Pinpoint the cell where the given text exists, returning its (X, Y) midpoint coordinate. 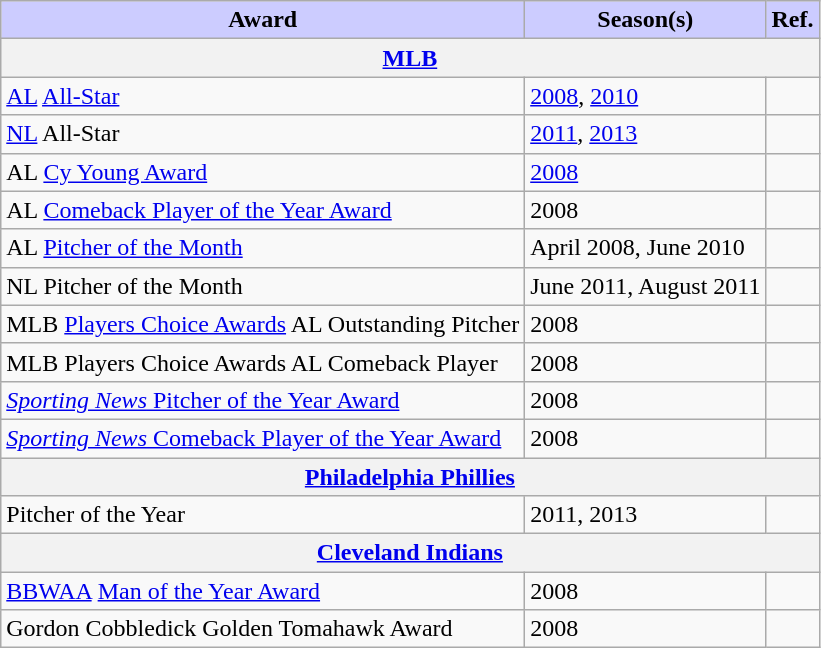
2008, 2010 (646, 96)
AL Cy Young Award (263, 172)
Pitcher of the Year (263, 515)
AL Comeback Player of the Year Award (263, 210)
NL Pitcher of the Month (263, 286)
Season(s) (646, 20)
April 2008, June 2010 (646, 248)
BBWAA Man of the Year Award (263, 591)
June 2011, August 2011 (646, 286)
Award (263, 20)
MLB (410, 58)
MLB Players Choice Awards AL Comeback Player (263, 362)
AL Pitcher of the Month (263, 248)
Cleveland Indians (410, 553)
Sporting News Pitcher of the Year Award (263, 400)
Sporting News Comeback Player of the Year Award (263, 438)
MLB Players Choice Awards AL Outstanding Pitcher (263, 324)
Ref. (792, 20)
NL All-Star (263, 134)
AL All-Star (263, 96)
Gordon Cobbledick Golden Tomahawk Award (263, 629)
Philadelphia Phillies (410, 477)
